Determine the [x, y] coordinate at the center of the cell enclosing the given text.  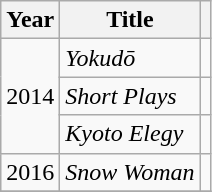
Short Plays [130, 96]
Year [30, 20]
2016 [30, 172]
Title [130, 20]
Kyoto Elegy [130, 134]
2014 [30, 96]
Yokudō [130, 58]
Snow Woman [130, 172]
